Return the [X, Y] coordinate for the center point of the cell that contains the specified text.  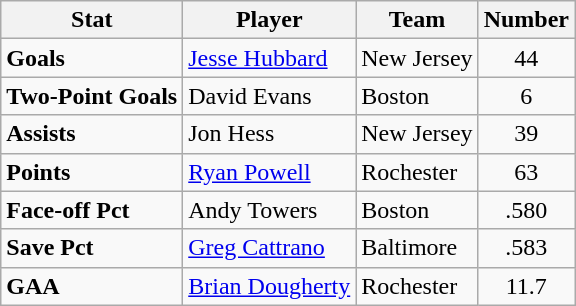
Goals [92, 58]
Points [92, 172]
Ryan Powell [270, 172]
39 [526, 134]
GAA [92, 286]
.580 [526, 210]
Assists [92, 134]
Brian Dougherty [270, 286]
Baltimore [417, 248]
11.7 [526, 286]
Team [417, 20]
Number [526, 20]
Jon Hess [270, 134]
Greg Cattrano [270, 248]
Jesse Hubbard [270, 58]
63 [526, 172]
Player [270, 20]
David Evans [270, 96]
6 [526, 96]
44 [526, 58]
Stat [92, 20]
Face-off Pct [92, 210]
.583 [526, 248]
Save Pct [92, 248]
Two-Point Goals [92, 96]
Andy Towers [270, 210]
